Return (X, Y) of the center of cell containing provided text 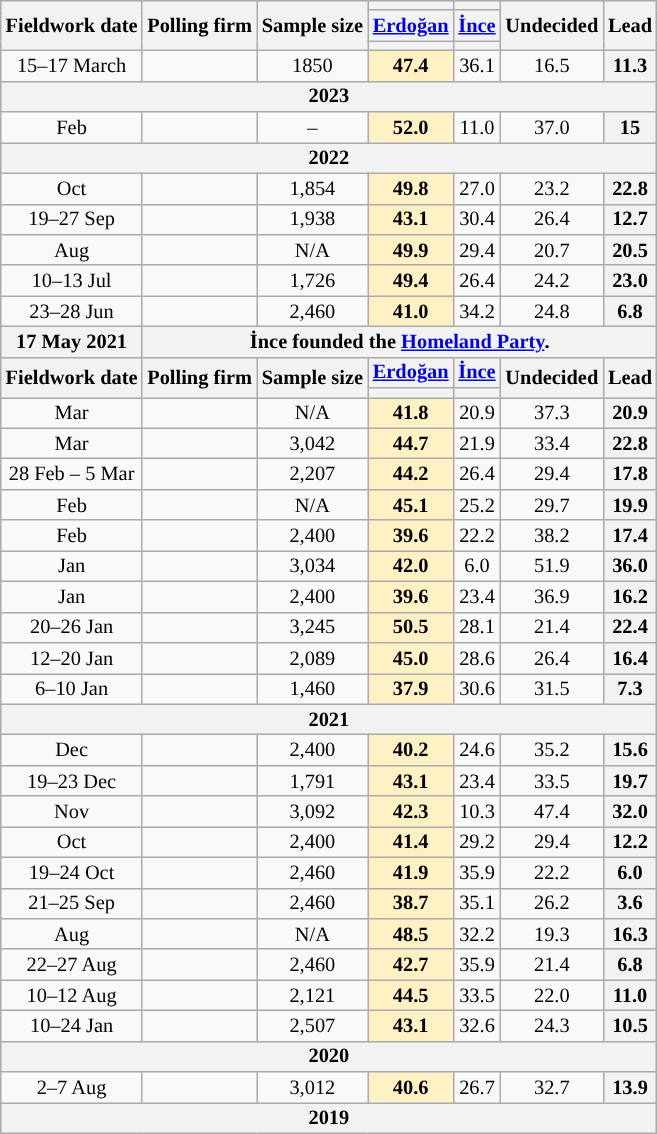
19–27 Sep (72, 220)
2,207 (312, 474)
24.2 (552, 280)
19.9 (630, 504)
33.4 (552, 444)
2,089 (312, 658)
38.2 (552, 536)
30.6 (476, 688)
40.2 (411, 750)
36.0 (630, 566)
28.6 (476, 658)
19.3 (552, 934)
1,460 (312, 688)
20.7 (552, 250)
21.9 (476, 444)
10–12 Aug (72, 996)
16.3 (630, 934)
2022 (329, 158)
36.9 (552, 596)
2–7 Aug (72, 1088)
Nov (72, 812)
29.7 (552, 504)
22–27 Aug (72, 964)
2020 (329, 1056)
42.3 (411, 812)
1,938 (312, 220)
2023 (329, 96)
41.9 (411, 872)
29.2 (476, 842)
7.3 (630, 688)
19.7 (630, 780)
36.1 (476, 66)
10–24 Jan (72, 1026)
12–20 Jan (72, 658)
37.3 (552, 412)
19–24 Oct (72, 872)
17.4 (630, 536)
32.0 (630, 812)
32.7 (552, 1088)
3,012 (312, 1088)
38.7 (411, 904)
12.2 (630, 842)
44.7 (411, 444)
3,034 (312, 566)
23.0 (630, 280)
41.0 (411, 312)
13.9 (630, 1088)
2,121 (312, 996)
44.5 (411, 996)
İnce founded the Homeland Party. (400, 342)
28.1 (476, 628)
17 May 2021 (72, 342)
45.1 (411, 504)
10.3 (476, 812)
22.4 (630, 628)
2021 (329, 720)
34.2 (476, 312)
3.6 (630, 904)
24.6 (476, 750)
37.0 (552, 128)
35.1 (476, 904)
24.8 (552, 312)
6–10 Jan (72, 688)
10–13 Jul (72, 280)
16.2 (630, 596)
3,042 (312, 444)
20.5 (630, 250)
25.2 (476, 504)
Dec (72, 750)
17.8 (630, 474)
52.0 (411, 128)
11.3 (630, 66)
1850 (312, 66)
1,726 (312, 280)
23–28 Jun (72, 312)
30.4 (476, 220)
15.6 (630, 750)
3,092 (312, 812)
– (312, 128)
21–25 Sep (72, 904)
41.8 (411, 412)
16.4 (630, 658)
10.5 (630, 1026)
1,854 (312, 188)
3,245 (312, 628)
42.7 (411, 964)
12.7 (630, 220)
24.3 (552, 1026)
35.2 (552, 750)
51.9 (552, 566)
48.5 (411, 934)
27.0 (476, 188)
19–23 Dec (72, 780)
44.2 (411, 474)
32.6 (476, 1026)
32.2 (476, 934)
37.9 (411, 688)
2,507 (312, 1026)
49.8 (411, 188)
42.0 (411, 566)
22.0 (552, 996)
20–26 Jan (72, 628)
2019 (329, 1118)
31.5 (552, 688)
26.2 (552, 904)
1,791 (312, 780)
50.5 (411, 628)
15 (630, 128)
45.0 (411, 658)
15–17 March (72, 66)
16.5 (552, 66)
23.2 (552, 188)
49.9 (411, 250)
28 Feb – 5 Mar (72, 474)
49.4 (411, 280)
41.4 (411, 842)
40.6 (411, 1088)
26.7 (476, 1088)
